Find where the given text appears and provide that cell's center as (X, Y) coordinate. 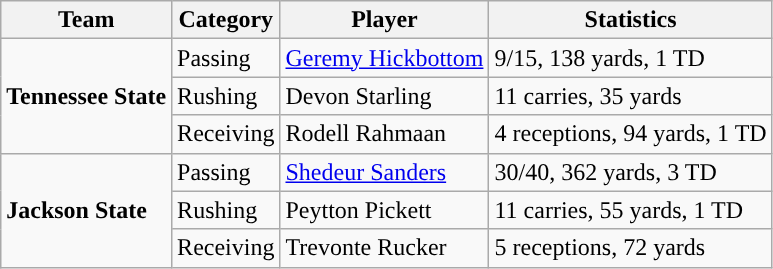
Peytton Pickett (384, 210)
Team (86, 20)
Trevonte Rucker (384, 248)
Category (226, 20)
Player (384, 20)
Geremy Hickbottom (384, 58)
Tennessee State (86, 96)
11 carries, 35 yards (630, 96)
Rodell Rahmaan (384, 134)
4 receptions, 94 yards, 1 TD (630, 134)
30/40, 362 yards, 3 TD (630, 172)
11 carries, 55 yards, 1 TD (630, 210)
5 receptions, 72 yards (630, 248)
Devon Starling (384, 96)
Statistics (630, 20)
Shedeur Sanders (384, 172)
Jackson State (86, 210)
9/15, 138 yards, 1 TD (630, 58)
